Search for the cell housing the specified text and yield its [X, Y] center coordinate. 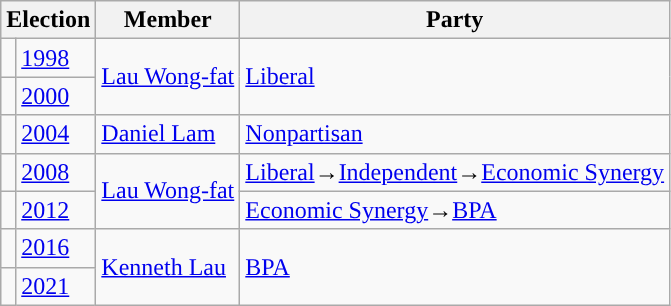
Liberal→Independent→Economic Synergy [455, 172]
Economic Synergy→BPA [455, 210]
Member [168, 20]
2000 [56, 96]
2016 [56, 248]
Kenneth Lau [168, 267]
1998 [56, 58]
Nonpartisan [455, 134]
2008 [56, 172]
Daniel Lam [168, 134]
BPA [455, 267]
2004 [56, 134]
Liberal [455, 77]
2021 [56, 286]
2012 [56, 210]
Election [48, 20]
Party [455, 20]
